Provide the [x, y] coordinate of the cell's center where the given text is located.  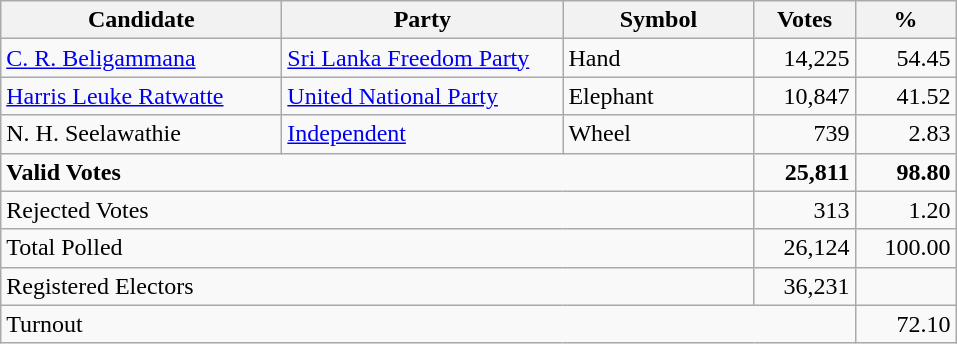
Hand [658, 58]
Independent [422, 134]
313 [804, 210]
United National Party [422, 96]
72.10 [906, 324]
Turnout [428, 324]
Registered Electors [378, 286]
14,225 [804, 58]
739 [804, 134]
25,811 [804, 172]
Valid Votes [378, 172]
98.80 [906, 172]
Elephant [658, 96]
26,124 [804, 248]
100.00 [906, 248]
1.20 [906, 210]
Sri Lanka Freedom Party [422, 58]
Harris Leuke Ratwatte [142, 96]
Total Polled [378, 248]
41.52 [906, 96]
N. H. Seelawathie [142, 134]
2.83 [906, 134]
Rejected Votes [378, 210]
% [906, 20]
Votes [804, 20]
10,847 [804, 96]
C. R. Beligammana [142, 58]
Party [422, 20]
Wheel [658, 134]
Symbol [658, 20]
36,231 [804, 286]
54.45 [906, 58]
Candidate [142, 20]
